Search for the cell housing the specified text and yield its [x, y] center coordinate. 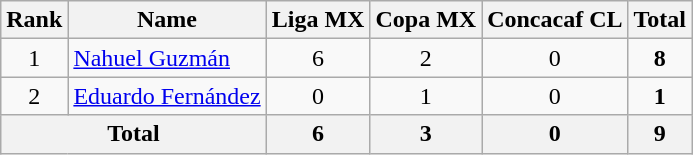
Liga MX [318, 20]
Nahuel Guzmán [167, 58]
Name [167, 20]
3 [426, 134]
Rank [34, 20]
8 [660, 58]
Eduardo Fernández [167, 96]
Concacaf CL [555, 20]
9 [660, 134]
Copa MX [426, 20]
